Provide the [x, y] coordinate of the cell's center where the given text is located.  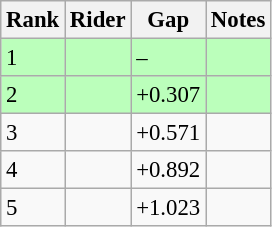
2 [33, 95]
+0.571 [168, 133]
– [168, 58]
Notes [238, 20]
+1.023 [168, 208]
+0.307 [168, 95]
1 [33, 58]
3 [33, 133]
5 [33, 208]
Gap [168, 20]
Rank [33, 20]
4 [33, 170]
+0.892 [168, 170]
Rider [98, 20]
